Detect which cell encompasses the target text, then output its (x, y) center coordinate. 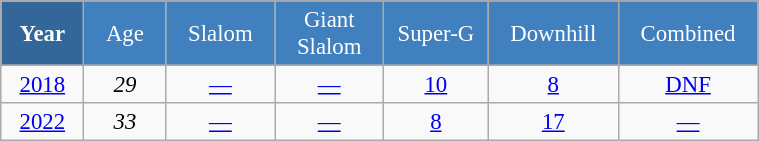
Year (42, 34)
DNF (688, 85)
Super-G (436, 34)
Combined (688, 34)
33 (125, 122)
Age (125, 34)
10 (436, 85)
Slalom (220, 34)
29 (125, 85)
2018 (42, 85)
Downhill (553, 34)
17 (553, 122)
GiantSlalom (330, 34)
2022 (42, 122)
